Return (X, Y) of the center of cell containing provided text 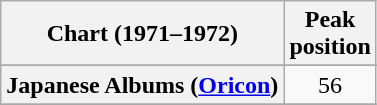
Chart (1971–1972) (142, 34)
Peakposition (330, 34)
Japanese Albums (Oricon) (142, 85)
56 (330, 85)
